Capture the cell that displays the provided text and extract its (x, y) central coordinate. 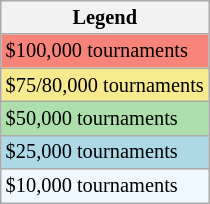
$10,000 tournaments (105, 186)
Legend (105, 17)
$25,000 tournaments (105, 152)
$75/80,000 tournaments (105, 85)
$100,000 tournaments (105, 51)
$50,000 tournaments (105, 118)
